Return (x, y) of the center of cell containing provided text 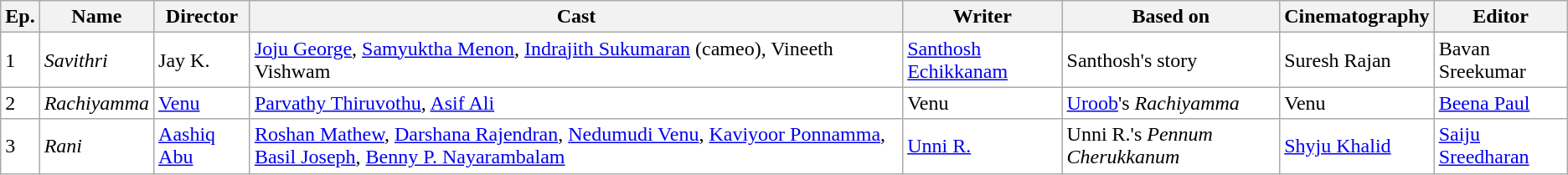
Joju George, Samyuktha Menon, Indrajith Sukumaran (cameo), Vineeth Vishwam (576, 60)
Savithri (96, 60)
Editor (1501, 17)
Name (96, 17)
Suresh Rajan (1357, 60)
Based on (1171, 17)
Beena Paul (1501, 103)
Unni R.'s Pennum Cherukkanum (1171, 146)
Santhosh Echikkanam (983, 60)
Unni R. (983, 146)
Parvathy Thiruvothu, Asif Ali (576, 103)
Writer (983, 17)
2 (20, 103)
Jay K. (203, 60)
Saiju Sreedharan (1501, 146)
Aashiq Abu (203, 146)
Santhosh's story (1171, 60)
Cast (576, 17)
Cinematography (1357, 17)
Rachiyamma (96, 103)
Shyju Khalid (1357, 146)
Bavan Sreekumar (1501, 60)
Director (203, 17)
Rani (96, 146)
Ep. (20, 17)
3 (20, 146)
1 (20, 60)
Uroob's Rachiyamma (1171, 103)
Roshan Mathew, Darshana Rajendran, Nedumudi Venu, Kaviyoor Ponnamma, Basil Joseph, Benny P. Nayarambalam (576, 146)
